From the cell containing the given text, extract its center point as (x, y) coordinate. 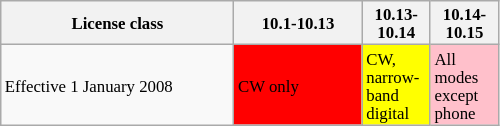
Effective 1 January 2008 (118, 85)
CW only (298, 85)
All modes except phone (464, 85)
10.14-10.15 (464, 23)
10.13-10.14 (396, 23)
License class (118, 23)
10.1-10.13 (298, 23)
CW, narrow-band digital (396, 85)
